Scan for the cell matching the given text and deliver its [x, y] coordinate at center. 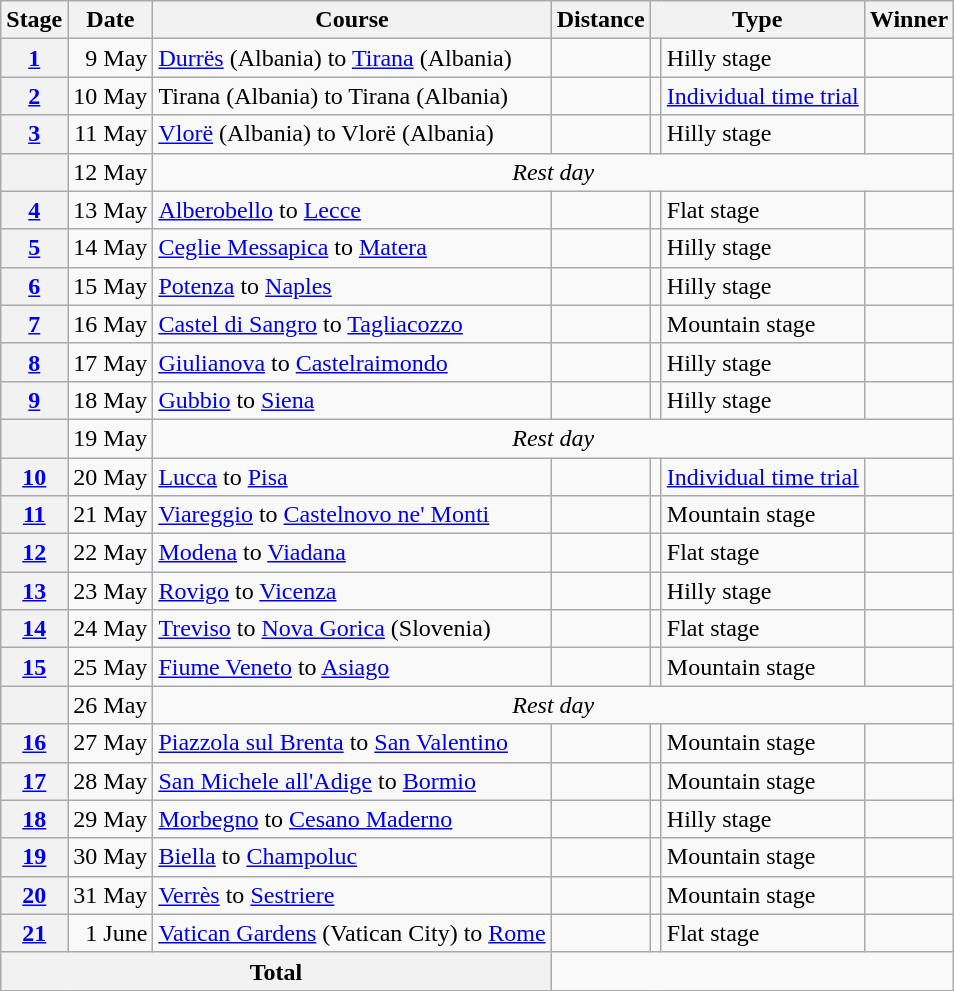
Total [276, 971]
Vlorë (Albania) to Vlorë (Albania) [352, 134]
22 May [110, 553]
6 [34, 286]
2 [34, 96]
10 May [110, 96]
9 [34, 400]
Gubbio to Siena [352, 400]
11 [34, 515]
Alberobello to Lecce [352, 210]
25 May [110, 667]
7 [34, 324]
28 May [110, 781]
5 [34, 248]
10 [34, 477]
21 May [110, 515]
26 May [110, 705]
Stage [34, 20]
21 [34, 933]
Viareggio to Castelnovo ne' Monti [352, 515]
17 [34, 781]
19 May [110, 438]
12 May [110, 172]
Morbegno to Cesano Maderno [352, 819]
9 May [110, 58]
Treviso to Nova Gorica (Slovenia) [352, 629]
1 [34, 58]
4 [34, 210]
18 [34, 819]
20 [34, 895]
Fiume Veneto to Asiago [352, 667]
Winner [908, 20]
8 [34, 362]
Castel di Sangro to Tagliacozzo [352, 324]
Piazzola sul Brenta to San Valentino [352, 743]
San Michele all'Adige to Bormio [352, 781]
Biella to Champoluc [352, 857]
15 May [110, 286]
Date [110, 20]
17 May [110, 362]
13 [34, 591]
Giulianova to Castelraimondo [352, 362]
1 June [110, 933]
30 May [110, 857]
14 May [110, 248]
12 [34, 553]
Type [757, 20]
Modena to Viadana [352, 553]
Durrës (Albania) to Tirana (Albania) [352, 58]
14 [34, 629]
3 [34, 134]
13 May [110, 210]
18 May [110, 400]
29 May [110, 819]
11 May [110, 134]
Vatican Gardens (Vatican City) to Rome [352, 933]
Lucca to Pisa [352, 477]
16 [34, 743]
31 May [110, 895]
Distance [600, 20]
24 May [110, 629]
19 [34, 857]
Tirana (Albania) to Tirana (Albania) [352, 96]
16 May [110, 324]
23 May [110, 591]
Ceglie Messapica to Matera [352, 248]
Verrès to Sestriere [352, 895]
Course [352, 20]
20 May [110, 477]
Potenza to Naples [352, 286]
15 [34, 667]
27 May [110, 743]
Rovigo to Vicenza [352, 591]
